Output the (X, Y) coordinate of the center of the cell containing the given text.  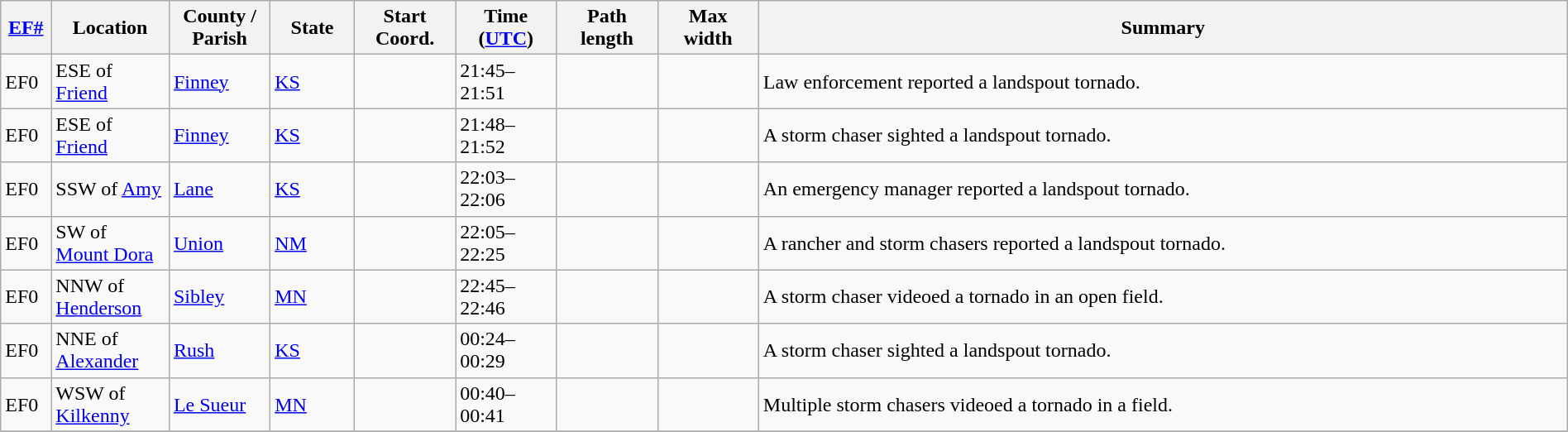
Path length (607, 28)
Rush (219, 351)
State (313, 28)
A storm chaser videoed a tornado in an open field. (1163, 296)
Lane (219, 189)
00:24–00:29 (506, 351)
Law enforcement reported a landspout tornado. (1163, 81)
Start Coord. (404, 28)
21:48–21:52 (506, 136)
Location (111, 28)
21:45–21:51 (506, 81)
County / Parish (219, 28)
Multiple storm chasers videoed a tornado in a field. (1163, 404)
NNE of Alexander (111, 351)
00:40–00:41 (506, 404)
22:03–22:06 (506, 189)
NM (313, 243)
A rancher and storm chasers reported a landspout tornado. (1163, 243)
EF# (26, 28)
Le Sueur (219, 404)
Union (219, 243)
SSW of Amy (111, 189)
SW of Mount Dora (111, 243)
22:05–22:25 (506, 243)
Max width (708, 28)
Time (UTC) (506, 28)
Summary (1163, 28)
An emergency manager reported a landspout tornado. (1163, 189)
22:45–22:46 (506, 296)
WSW of Kilkenny (111, 404)
Sibley (219, 296)
NNW of Henderson (111, 296)
